Capture the cell that displays the provided text and extract its [X, Y] central coordinate. 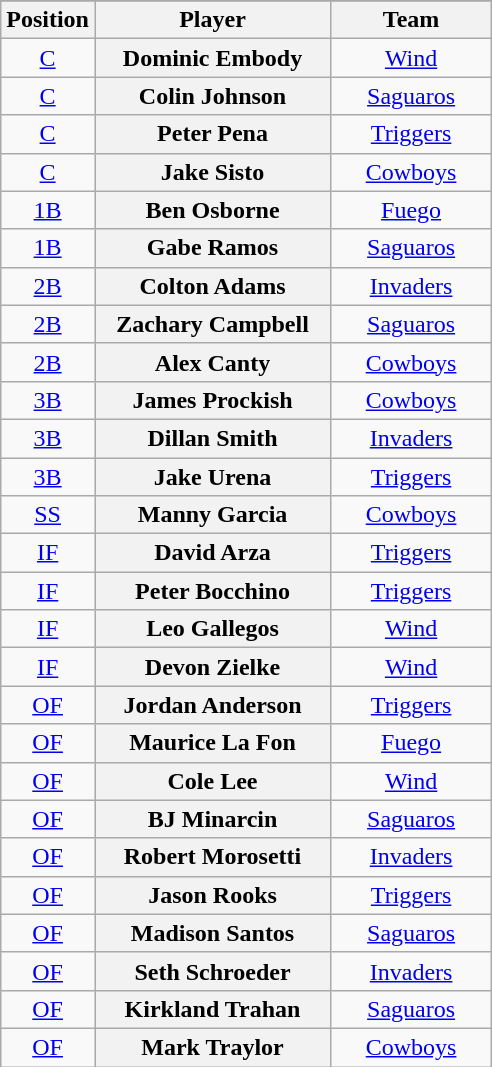
Leo Gallegos [212, 629]
Manny Garcia [212, 515]
Position [48, 20]
Dominic Embody [212, 58]
Alex Canty [212, 362]
SS [48, 515]
Jake Urena [212, 477]
Maurice La Fon [212, 743]
BJ Minarcin [212, 819]
David Arza [212, 553]
Team [412, 20]
Devon Zielke [212, 667]
Seth Schroeder [212, 971]
Kirkland Trahan [212, 1009]
Dillan Smith [212, 438]
Jake Sisto [212, 172]
Ben Osborne [212, 210]
Madison Santos [212, 933]
Zachary Campbell [212, 324]
Jordan Anderson [212, 705]
Jason Rooks [212, 895]
Peter Bocchino [212, 591]
Robert Morosetti [212, 857]
Mark Traylor [212, 1047]
Cole Lee [212, 781]
Gabe Ramos [212, 248]
James Prockish [212, 400]
Peter Pena [212, 134]
Player [212, 20]
Colin Johnson [212, 96]
Colton Adams [212, 286]
